Scan for the cell matching the given text and deliver its [x, y] coordinate at center. 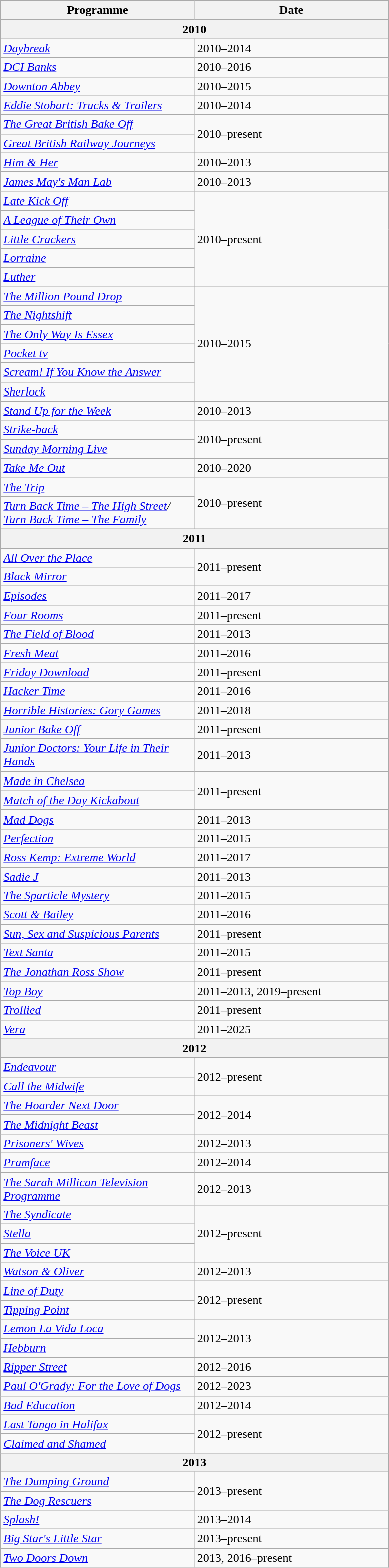
Sadie J [98, 877]
2010–2016 [291, 67]
Match of the Day Kickabout [98, 800]
Big Star's Little Star [98, 1539]
Text Santa [98, 953]
Trollied [98, 1010]
Splash! [98, 1520]
Him & Her [98, 162]
Turn Back Time – The High Street/ Turn Back Time – The Family [98, 512]
Fresh Meat [98, 653]
Watson & Oliver [98, 1272]
Luther [98, 277]
Perfection [98, 838]
2011–2018 [291, 710]
Two Doors Down [98, 1558]
Sunday Morning Live [98, 449]
2010–2020 [291, 468]
Junior Bake Off [98, 729]
DCI Banks [98, 67]
Pocket tv [98, 353]
The Only Way Is Essex [98, 334]
Black Mirror [98, 577]
The Hoarder Next Door [98, 1105]
Strike-back [98, 430]
Paul O'Grady: For the Love of Dogs [98, 1386]
The Jonathan Ross Show [98, 972]
Sun, Sex and Suspicious Parents [98, 934]
Mad Dogs [98, 819]
The Great British Bake Off [98, 124]
Call the Midwife [98, 1086]
Junior Doctors: Your Life in Their Hands [98, 755]
Ross Kemp: Extreme World [98, 857]
James May's Man Lab [98, 181]
Last Tango in Halifax [98, 1424]
2013 [194, 1462]
The Million Pound Drop [98, 296]
Horrible Histories: Gory Games [98, 710]
Date [291, 10]
The Sparticle Mystery [98, 896]
Lorraine [98, 258]
Friday Download [98, 672]
The Sarah Millican Television Programme [98, 1188]
Stand Up for the Week [98, 411]
The Trip [98, 487]
2012–2016 [291, 1367]
The Dog Rescuers [98, 1500]
Prisoners' Wives [98, 1143]
Scott & Bailey [98, 915]
Hebburn [98, 1348]
The Nightshift [98, 315]
The Midnight Beast [98, 1124]
Late Kick Off [98, 201]
2013–2014 [291, 1520]
Programme [98, 10]
The Syndicate [98, 1215]
Great British Railway Journeys [98, 143]
2011–2013, 2019–present [291, 991]
The Field of Blood [98, 634]
Hacker Time [98, 691]
Sherlock [98, 391]
Stella [98, 1234]
The Voice UK [98, 1253]
Vera [98, 1029]
Take Me Out [98, 468]
Tipping Point [98, 1310]
Eddie Stobart: Trucks & Trailers [98, 105]
Line of Duty [98, 1291]
2013, 2016–present [291, 1558]
Scream! If You Know the Answer [98, 372]
2012 [194, 1048]
Ripper Street [98, 1367]
2012–2023 [291, 1386]
The Dumping Ground [98, 1481]
Pramface [98, 1162]
Top Boy [98, 991]
Endeavour [98, 1067]
2011–2025 [291, 1029]
A League of Their Own [98, 220]
Claimed and Shamed [98, 1443]
All Over the Place [98, 558]
2011 [194, 538]
Downton Abbey [98, 86]
Four Rooms [98, 615]
2010 [194, 29]
Made in Chelsea [98, 781]
Little Crackers [98, 239]
Episodes [98, 596]
Daybreak [98, 48]
Bad Education [98, 1405]
Lemon La Vida Loca [98, 1329]
